Identify which cell holds the provided text, then report its [X, Y] central coordinate. 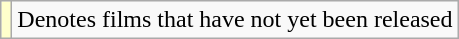
Denotes films that have not yet been released [235, 20]
